For the text-containing cell, return its midpoint in [x, y] coordinate format. 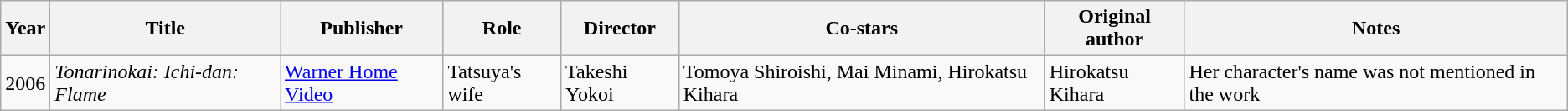
Original author [1114, 29]
Warner Home Video [362, 82]
Year [25, 29]
Publisher [362, 29]
Tomoya Shiroishi, Mai Minami, Hirokatsu Kihara [861, 82]
Co-stars [861, 29]
Hirokatsu Kihara [1114, 82]
Notes [1375, 29]
Takeshi Yokoi [620, 82]
Director [620, 29]
2006 [25, 82]
Tonarinokai: Ichi-dan: Flame [166, 82]
Title [166, 29]
Role [503, 29]
Tatsuya's wife [503, 82]
Her character's name was not mentioned in the work [1375, 82]
